Provide the [X, Y] coordinate of the cell's center where the given text is located.  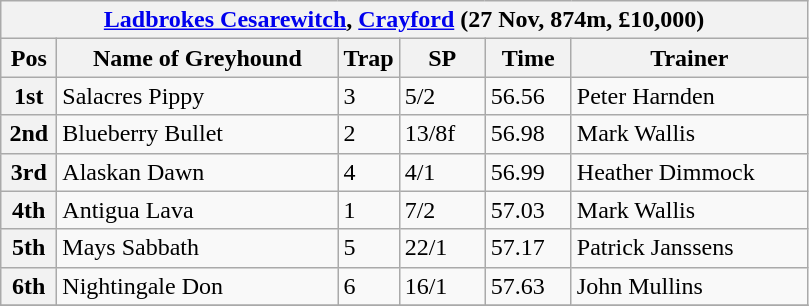
1st [29, 96]
57.03 [528, 210]
Nightingale Don [198, 286]
56.98 [528, 134]
Heather Dimmock [689, 172]
5 [368, 248]
Ladbrokes Cesarewitch, Crayford (27 Nov, 874m, £10,000) [404, 20]
Name of Greyhound [198, 58]
56.56 [528, 96]
Pos [29, 58]
22/1 [442, 248]
Alaskan Dawn [198, 172]
5/2 [442, 96]
5th [29, 248]
57.17 [528, 248]
6 [368, 286]
4 [368, 172]
6th [29, 286]
4th [29, 210]
Blueberry Bullet [198, 134]
3rd [29, 172]
Antigua Lava [198, 210]
2nd [29, 134]
SP [442, 58]
Time [528, 58]
57.63 [528, 286]
Mays Sabbath [198, 248]
John Mullins [689, 286]
2 [368, 134]
Peter Harnden [689, 96]
Patrick Janssens [689, 248]
4/1 [442, 172]
16/1 [442, 286]
13/8f [442, 134]
3 [368, 96]
7/2 [442, 210]
56.99 [528, 172]
1 [368, 210]
Trap [368, 58]
Salacres Pippy [198, 96]
Trainer [689, 58]
